Identify which cell holds the provided text, then report its (x, y) central coordinate. 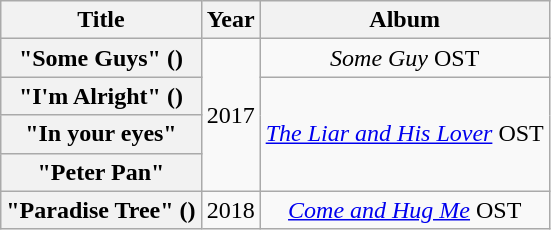
"Peter Pan" (101, 172)
Some Guy OST (404, 58)
"In your eyes" (101, 134)
2017 (230, 115)
"I'm Alright" () (101, 96)
2018 (230, 210)
Come and Hug Me OST (404, 210)
The Liar and His Lover OST (404, 134)
"Paradise Tree" () (101, 210)
Album (404, 20)
Title (101, 20)
Year (230, 20)
"Some Guys" () (101, 58)
